Find where the given text appears and provide that cell's center as (x, y) coordinate. 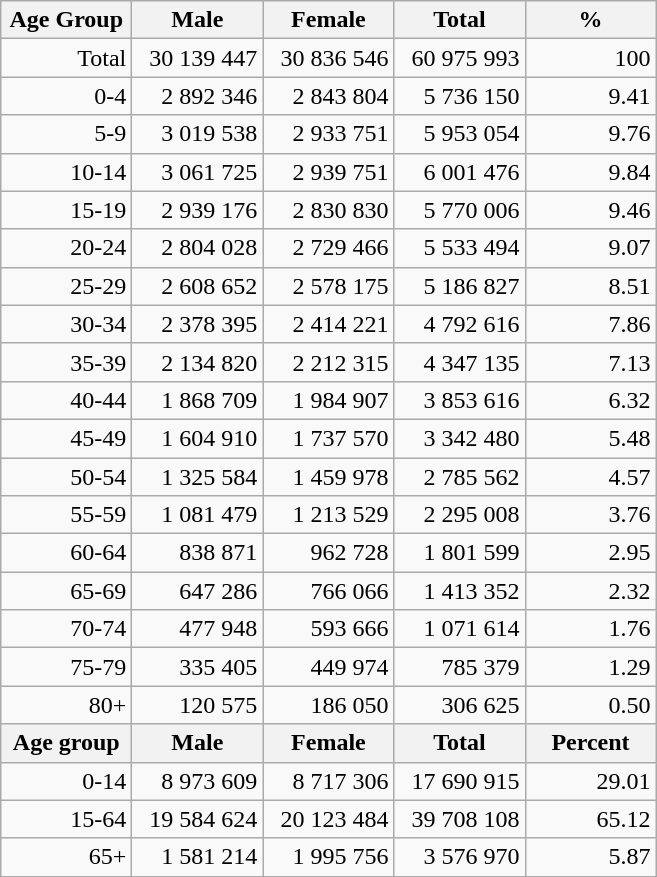
70-74 (66, 629)
60 975 993 (460, 58)
3 576 970 (460, 857)
15-19 (66, 210)
593 666 (328, 629)
55-59 (66, 515)
29.01 (590, 781)
2.95 (590, 553)
1 604 910 (198, 438)
962 728 (328, 553)
785 379 (460, 667)
647 286 (198, 591)
8 717 306 (328, 781)
7.86 (590, 324)
6 001 476 (460, 172)
0-4 (66, 96)
1 325 584 (198, 477)
2 295 008 (460, 515)
20-24 (66, 248)
2 378 395 (198, 324)
3 019 538 (198, 134)
5.87 (590, 857)
60-64 (66, 553)
100 (590, 58)
1 984 907 (328, 400)
1.29 (590, 667)
17 690 915 (460, 781)
9.46 (590, 210)
40-44 (66, 400)
0-14 (66, 781)
2 608 652 (198, 286)
39 708 108 (460, 819)
2 830 830 (328, 210)
3 061 725 (198, 172)
7.13 (590, 362)
5.48 (590, 438)
2 933 751 (328, 134)
1 213 529 (328, 515)
3.76 (590, 515)
838 871 (198, 553)
1 459 978 (328, 477)
9.76 (590, 134)
2 804 028 (198, 248)
306 625 (460, 705)
5 953 054 (460, 134)
6.32 (590, 400)
30 139 447 (198, 58)
4.57 (590, 477)
5 533 494 (460, 248)
Age group (66, 743)
186 050 (328, 705)
2.32 (590, 591)
8.51 (590, 286)
1 801 599 (460, 553)
1 071 614 (460, 629)
8 973 609 (198, 781)
5 770 006 (460, 210)
2 843 804 (328, 96)
2 578 175 (328, 286)
5-9 (66, 134)
50-54 (66, 477)
1 581 214 (198, 857)
45-49 (66, 438)
1 413 352 (460, 591)
75-79 (66, 667)
2 939 751 (328, 172)
80+ (66, 705)
5 736 150 (460, 96)
Percent (590, 743)
2 729 466 (328, 248)
4 792 616 (460, 324)
19 584 624 (198, 819)
2 212 315 (328, 362)
1 868 709 (198, 400)
65-69 (66, 591)
65+ (66, 857)
% (590, 20)
1 081 479 (198, 515)
2 892 346 (198, 96)
3 853 616 (460, 400)
1.76 (590, 629)
2 134 820 (198, 362)
3 342 480 (460, 438)
9.41 (590, 96)
9.84 (590, 172)
15-64 (66, 819)
5 186 827 (460, 286)
4 347 135 (460, 362)
2 939 176 (198, 210)
35-39 (66, 362)
2 785 562 (460, 477)
120 575 (198, 705)
477 948 (198, 629)
9.07 (590, 248)
10-14 (66, 172)
2 414 221 (328, 324)
25-29 (66, 286)
1 737 570 (328, 438)
449 974 (328, 667)
65.12 (590, 819)
30-34 (66, 324)
30 836 546 (328, 58)
Age Group (66, 20)
1 995 756 (328, 857)
20 123 484 (328, 819)
766 066 (328, 591)
0.50 (590, 705)
335 405 (198, 667)
